Extract the [X, Y] coordinate from the center of the cell holding the provided text.  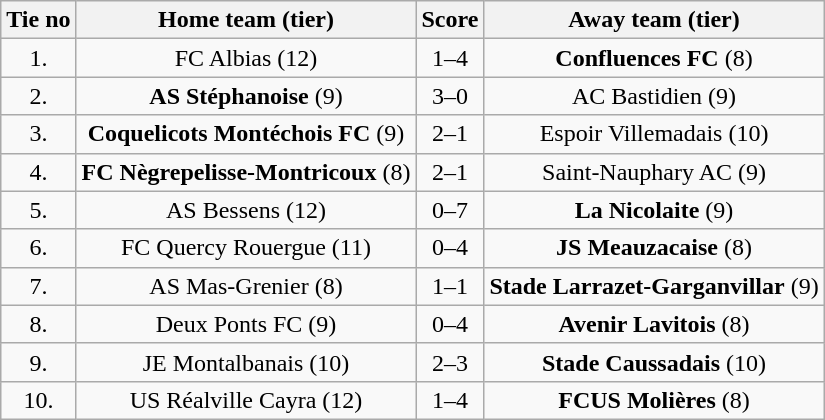
7. [38, 286]
Coquelicots Montéchois FC (9) [246, 134]
Away team (tier) [654, 20]
FCUS Molières (8) [654, 400]
4. [38, 172]
2. [38, 96]
AS Stéphanoise (9) [246, 96]
Deux Ponts FC (9) [246, 324]
FC Quercy Rouergue (11) [246, 248]
3. [38, 134]
AS Bessens (12) [246, 210]
3–0 [450, 96]
JS Meauzacaise (8) [654, 248]
Score [450, 20]
La Nicolaite (9) [654, 210]
1–1 [450, 286]
US Réalville Cayra (12) [246, 400]
8. [38, 324]
JE Montalbanais (10) [246, 362]
AS Mas-Grenier (8) [246, 286]
1. [38, 58]
Tie no [38, 20]
Home team (tier) [246, 20]
FC Nègrepelisse-Montricoux (8) [246, 172]
AC Bastidien (9) [654, 96]
Stade Larrazet-Garganvillar (9) [654, 286]
10. [38, 400]
5. [38, 210]
9. [38, 362]
2–3 [450, 362]
Saint-Nauphary AC (9) [654, 172]
Stade Caussadais (10) [654, 362]
6. [38, 248]
Avenir Lavitois (8) [654, 324]
Espoir Villemadais (10) [654, 134]
Confluences FC (8) [654, 58]
FC Albias (12) [246, 58]
0–7 [450, 210]
